Locate the cell with the specified text and output its [x, y] center coordinate. 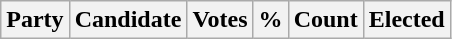
Candidate [128, 20]
% [270, 20]
Party [35, 20]
Count [326, 20]
Votes [220, 20]
Elected [406, 20]
